Pinpoint the cell where the given text exists, returning its [x, y] midpoint coordinate. 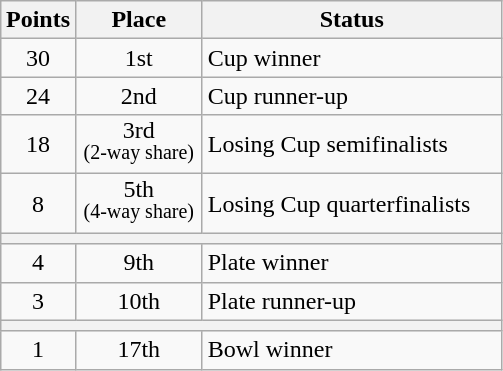
Place [138, 20]
18 [38, 144]
8 [38, 204]
Status [352, 20]
4 [38, 263]
Bowl winner [352, 350]
5th(4-way share) [138, 204]
Plate runner-up [352, 301]
1st [138, 58]
17th [138, 350]
24 [38, 96]
2nd [138, 96]
3 [38, 301]
Losing Cup semifinalists [352, 144]
Plate winner [352, 263]
1 [38, 350]
Cup winner [352, 58]
9th [138, 263]
3rd(2-way share) [138, 144]
10th [138, 301]
Losing Cup quarterfinalists [352, 204]
30 [38, 58]
Cup runner-up [352, 96]
Points [38, 20]
